Pinpoint the cell where the given text exists, returning its (x, y) midpoint coordinate. 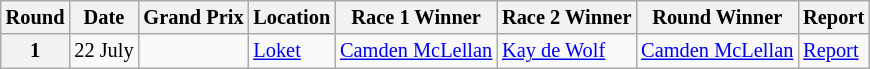
Grand Prix (193, 17)
Kay de Wolf (566, 51)
Race 1 Winner (416, 17)
Round (36, 17)
Loket (292, 51)
Location (292, 17)
22 July (104, 51)
1 (36, 51)
Race 2 Winner (566, 17)
Round Winner (717, 17)
Date (104, 17)
